Output the (X, Y) coordinate of the center of the cell containing the given text.  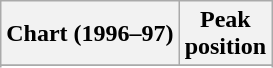
Chart (1996–97) (90, 34)
Peakposition (225, 34)
